Identify which cell holds the provided text, then report its (x, y) central coordinate. 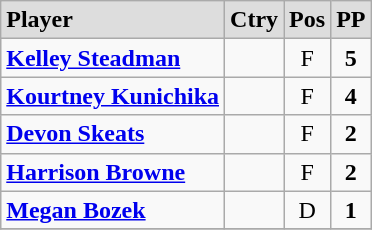
Ctry (254, 20)
Kourtney Kunichika (113, 96)
PP (351, 20)
Megan Bozek (113, 210)
Harrison Browne (113, 172)
4 (351, 96)
Kelley Steadman (113, 58)
D (308, 210)
Devon Skeats (113, 134)
Player (113, 20)
Pos (308, 20)
5 (351, 58)
1 (351, 210)
